Output the [X, Y] coordinate of the center of the cell containing the given text.  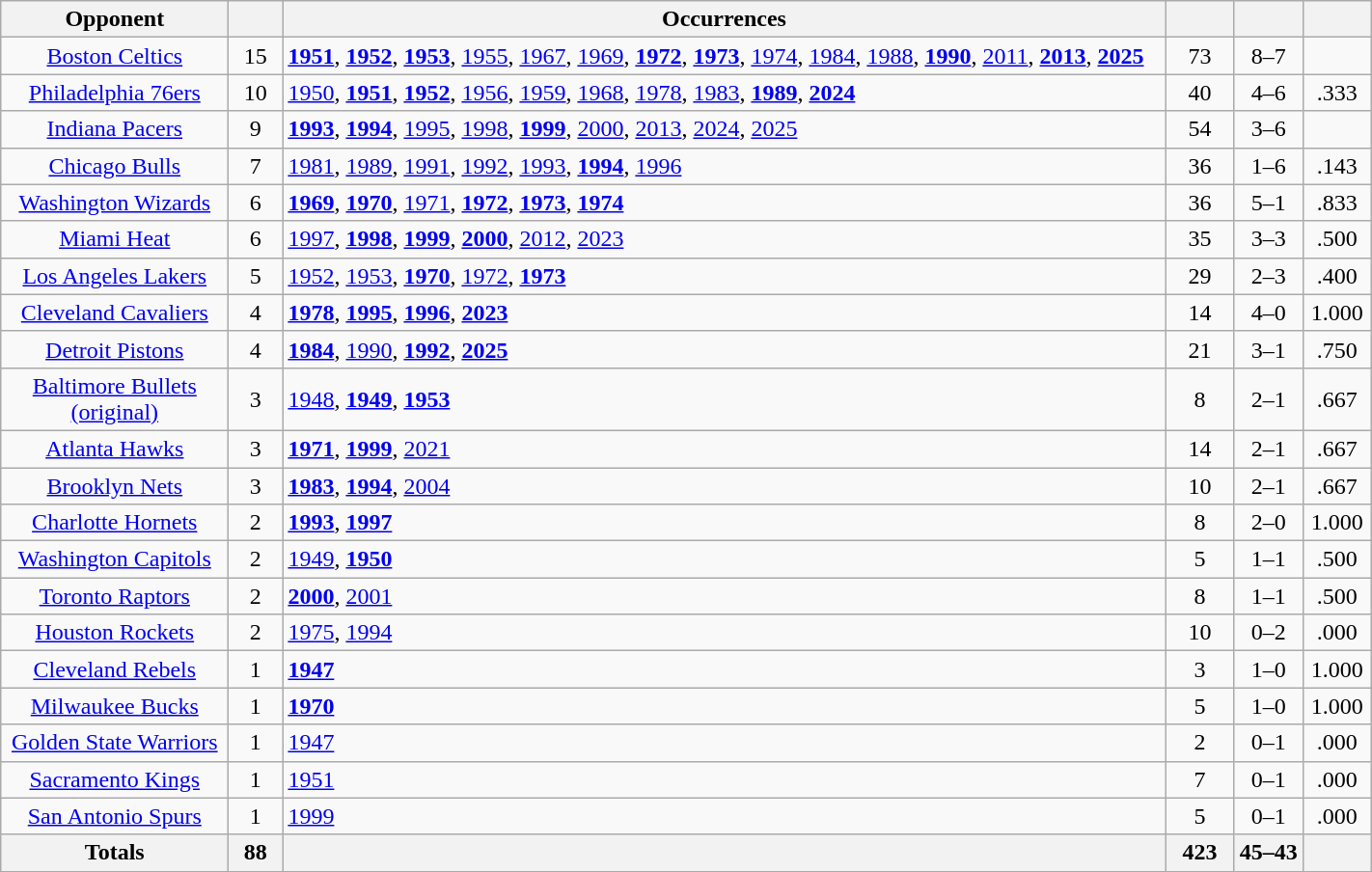
1951 [724, 779]
Totals [115, 853]
1951, 1952, 1953, 1955, 1967, 1969, 1972, 1973, 1974, 1984, 1988, 1990, 2011, 2013, 2025 [724, 56]
45–43 [1268, 853]
1948, 1949, 1953 [724, 399]
1981, 1989, 1991, 1992, 1993, 1994, 1996 [724, 166]
1975, 1994 [724, 633]
San Antonio Spurs [115, 816]
3–1 [1268, 349]
Detroit Pistons [115, 349]
1–6 [1268, 166]
1993, 1997 [724, 523]
1997, 1998, 1999, 2000, 2012, 2023 [724, 239]
15 [256, 56]
8–7 [1268, 56]
Occurrences [724, 19]
1950, 1951, 1952, 1956, 1959, 1968, 1978, 1983, 1989, 2024 [724, 93]
Cleveland Rebels [115, 669]
.143 [1337, 166]
Miami Heat [115, 239]
Houston Rockets [115, 633]
423 [1200, 853]
73 [1200, 56]
1970 [724, 706]
Chicago Bulls [115, 166]
Boston Celtics [115, 56]
.400 [1337, 276]
2–0 [1268, 523]
2000, 2001 [724, 596]
Charlotte Hornets [115, 523]
40 [1200, 93]
35 [1200, 239]
Los Angeles Lakers [115, 276]
Opponent [115, 19]
Baltimore Bullets (original) [115, 399]
Toronto Raptors [115, 596]
.750 [1337, 349]
Atlanta Hawks [115, 449]
1978, 1995, 1996, 2023 [724, 313]
3–3 [1268, 239]
Brooklyn Nets [115, 485]
1999 [724, 816]
88 [256, 853]
1984, 1990, 1992, 2025 [724, 349]
Washington Wizards [115, 203]
Sacramento Kings [115, 779]
1971, 1999, 2021 [724, 449]
5–1 [1268, 203]
2–3 [1268, 276]
Indiana Pacers [115, 129]
1949, 1950 [724, 559]
1993, 1994, 1995, 1998, 1999, 2000, 2013, 2024, 2025 [724, 129]
9 [256, 129]
3–6 [1268, 129]
54 [1200, 129]
4–0 [1268, 313]
21 [1200, 349]
1952, 1953, 1970, 1972, 1973 [724, 276]
Philadelphia 76ers [115, 93]
1983, 1994, 2004 [724, 485]
Washington Capitols [115, 559]
Cleveland Cavaliers [115, 313]
1969, 1970, 1971, 1972, 1973, 1974 [724, 203]
Milwaukee Bucks [115, 706]
4–6 [1268, 93]
Golden State Warriors [115, 743]
.833 [1337, 203]
29 [1200, 276]
0–2 [1268, 633]
.333 [1337, 93]
